Extract the [x, y] coordinate from the center of the cell holding the provided text.  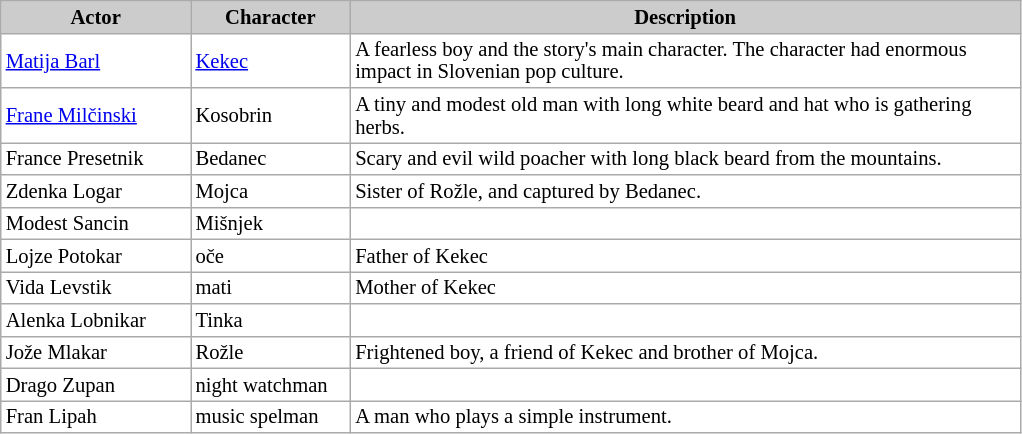
Actor [96, 16]
A fearless boy and the story's main character. The character had enormous impact in Slovenian pop culture. [685, 60]
Kekec [270, 60]
night watchman [270, 384]
music spelman [270, 416]
Frane Milčinski [96, 116]
Father of Kekec [685, 255]
oče [270, 255]
Drago Zupan [96, 384]
Mišnjek [270, 223]
Scary and evil wild poacher with long black beard from the mountains. [685, 158]
Zdenka Logar [96, 190]
Mother of Kekec [685, 287]
A man who plays a simple instrument. [685, 416]
Mojca [270, 190]
Frightened boy, a friend of Kekec and brother of Mojca. [685, 352]
Rožle [270, 352]
Fran Lipah [96, 416]
mati [270, 287]
France Presetnik [96, 158]
Sister of Rožle, and captured by Bedanec. [685, 190]
A tiny and modest old man with long white beard and hat who is gathering herbs. [685, 116]
Character [270, 16]
Jože Mlakar [96, 352]
Lojze Potokar [96, 255]
Vida Levstik [96, 287]
Description [685, 16]
Modest Sancin [96, 223]
Tinka [270, 320]
Alenka Lobnikar [96, 320]
Bedanec [270, 158]
Matija Barl [96, 60]
Kosobrin [270, 116]
